Locate the cell with the specified text and output its [x, y] center coordinate. 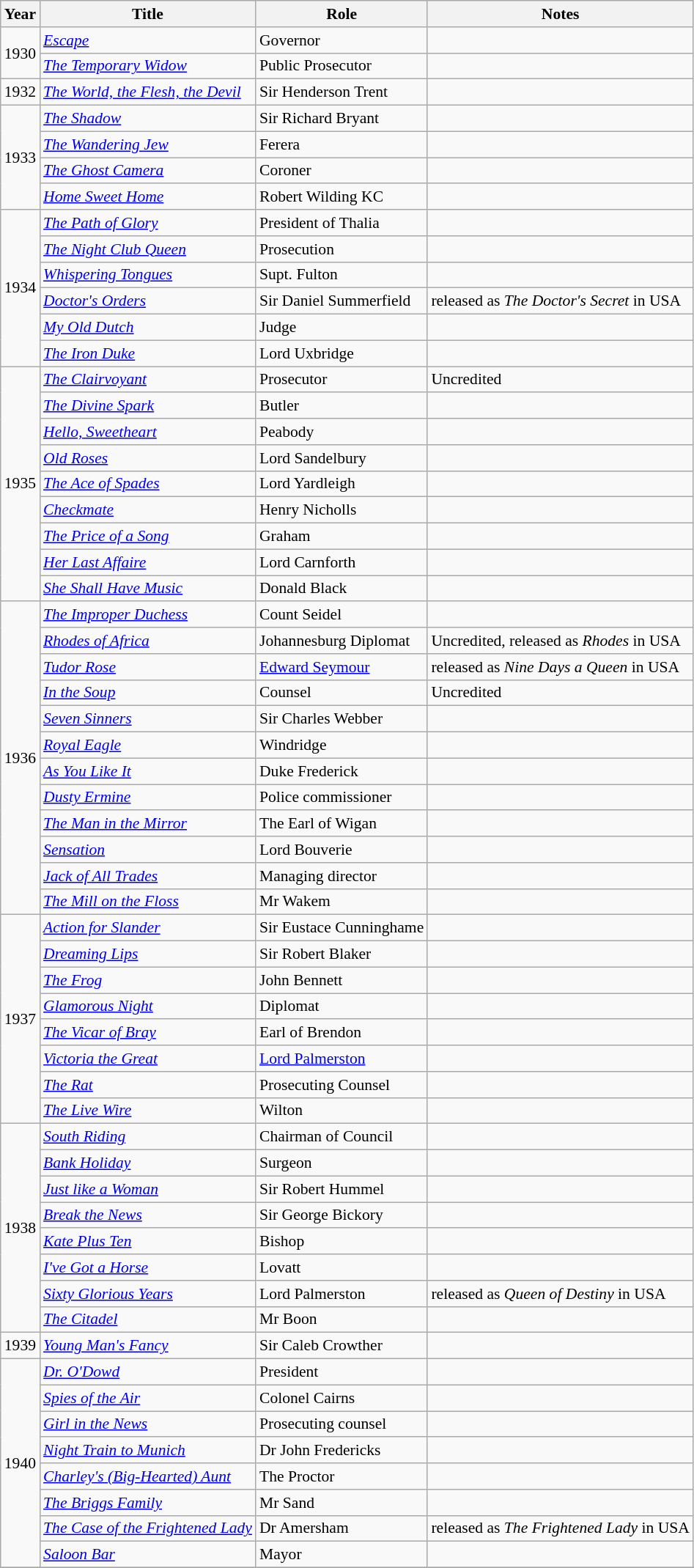
President of Thalia [342, 223]
Break the News [148, 1215]
Counsel [342, 693]
Her Last Affaire [148, 562]
Bishop [342, 1242]
Sir Eustace Cunninghame [342, 928]
Public Prosecutor [342, 66]
Action for Slander [148, 928]
Checkmate [148, 510]
The Improper Duchess [148, 615]
Home Sweet Home [148, 197]
The Citadel [148, 1319]
The Earl of Wigan [342, 824]
The Night Club Queen [148, 249]
Lord Sandelbury [342, 458]
Wilton [342, 1111]
Lord Bouverie [342, 850]
Robert Wilding KC [342, 197]
The Path of Glory [148, 223]
Spies of the Air [148, 1398]
Escape [148, 40]
The Iron Duke [148, 353]
Role [342, 14]
Donald Black [342, 589]
Judge [342, 328]
1939 [21, 1346]
Johannesburg Diplomat [342, 641]
Seven Sinners [148, 719]
Butler [342, 406]
Dr Amersham [342, 1528]
Sir George Bickory [342, 1215]
Prosecution [342, 249]
I've Got a Horse [148, 1267]
The World, the Flesh, the Devil [148, 92]
The Shadow [148, 119]
Mr Boon [342, 1319]
Sixty Glorious Years [148, 1294]
Year [21, 14]
Lovatt [342, 1267]
Glamorous Night [148, 1006]
Jack of All Trades [148, 876]
Sir Charles Webber [342, 719]
The Price of a Song [148, 537]
Just like a Woman [148, 1189]
1936 [21, 759]
Notes [560, 14]
Henry Nicholls [342, 510]
Victoria the Great [148, 1059]
Supt. Fulton [342, 275]
John Bennett [342, 980]
released as Queen of Destiny in USA [560, 1294]
Surgeon [342, 1163]
Dr. O'Dowd [148, 1372]
Sir Henderson Trent [342, 92]
The Wandering Jew [148, 144]
The Live Wire [148, 1111]
Police commissioner [342, 798]
Lord Yardleigh [342, 484]
Peabody [342, 432]
President [342, 1372]
Rhodes of Africa [148, 641]
Dusty Ermine [148, 798]
Sir Robert Hummel [342, 1189]
The Briggs Family [148, 1503]
1934 [21, 288]
The Ghost Camera [148, 171]
Coroner [342, 171]
The Mill on the Floss [148, 902]
Prosecutor [342, 380]
released as Nine Days a Queen in USA [560, 667]
1935 [21, 484]
The Rat [148, 1085]
Old Roses [148, 458]
Prosecuting counsel [342, 1424]
Duke Frederick [342, 771]
Sir Daniel Summerfield [342, 301]
released as The Frightened Lady in USA [560, 1528]
Earl of Brendon [342, 1033]
Graham [342, 537]
Tudor Rose [148, 667]
Sir Robert Blaker [342, 954]
1933 [21, 158]
1932 [21, 92]
Windridge [342, 746]
The Divine Spark [148, 406]
Royal Eagle [148, 746]
Sir Richard Bryant [342, 119]
Count Seidel [342, 615]
Managing director [342, 876]
Governor [342, 40]
The Temporary Widow [148, 66]
In the Soup [148, 693]
Charley's (Big-Hearted) Aunt [148, 1476]
Diplomat [342, 1006]
Uncredited, released as Rhodes in USA [560, 641]
Ferera [342, 144]
My Old Dutch [148, 328]
The Ace of Spades [148, 484]
1938 [21, 1229]
Whispering Tongues [148, 275]
Lord Carnforth [342, 562]
1930 [21, 53]
Hello, Sweetheart [148, 432]
Kate Plus Ten [148, 1242]
released as The Doctor's Secret in USA [560, 301]
The Vicar of Bray [148, 1033]
Title [148, 14]
Dreaming Lips [148, 954]
Mr Sand [342, 1503]
Young Man's Fancy [148, 1346]
She Shall Have Music [148, 589]
Mayor [342, 1555]
Night Train to Munich [148, 1451]
Bank Holiday [148, 1163]
Lord Uxbridge [342, 353]
The Man in the Mirror [148, 824]
The Case of the Frightened Lady [148, 1528]
Sir Caleb Crowther [342, 1346]
Doctor's Orders [148, 301]
Saloon Bar [148, 1555]
The Clairvoyant [148, 380]
Edward Seymour [342, 667]
Mr Wakem [342, 902]
Chairman of Council [342, 1137]
1937 [21, 1019]
1940 [21, 1463]
Sensation [148, 850]
As You Like It [148, 771]
Girl in the News [148, 1424]
The Proctor [342, 1476]
Colonel Cairns [342, 1398]
South Riding [148, 1137]
Dr John Fredericks [342, 1451]
The Frog [148, 980]
Prosecuting Counsel [342, 1085]
